Provide the [X, Y] coordinate of the cell's center where the given text is located.  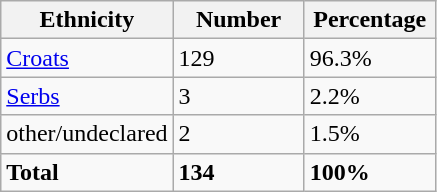
96.3% [370, 58]
Percentage [370, 20]
Total [87, 172]
other/undeclared [87, 134]
2 [238, 134]
Croats [87, 58]
1.5% [370, 134]
Serbs [87, 96]
Ethnicity [87, 20]
100% [370, 172]
129 [238, 58]
134 [238, 172]
2.2% [370, 96]
3 [238, 96]
Number [238, 20]
